Output the [X, Y] coordinate of the center of the cell containing the given text.  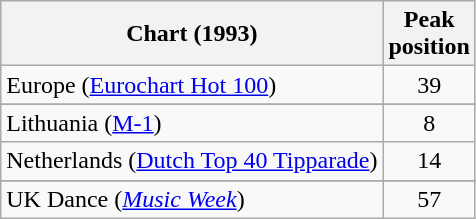
Chart (1993) [192, 34]
14 [429, 161]
Lithuania (M-1) [192, 123]
Peakposition [429, 34]
8 [429, 123]
57 [429, 199]
Europe (Eurochart Hot 100) [192, 85]
39 [429, 85]
UK Dance (Music Week) [192, 199]
Netherlands (Dutch Top 40 Tipparade) [192, 161]
